Locate the cell with the specified text and output its (X, Y) center coordinate. 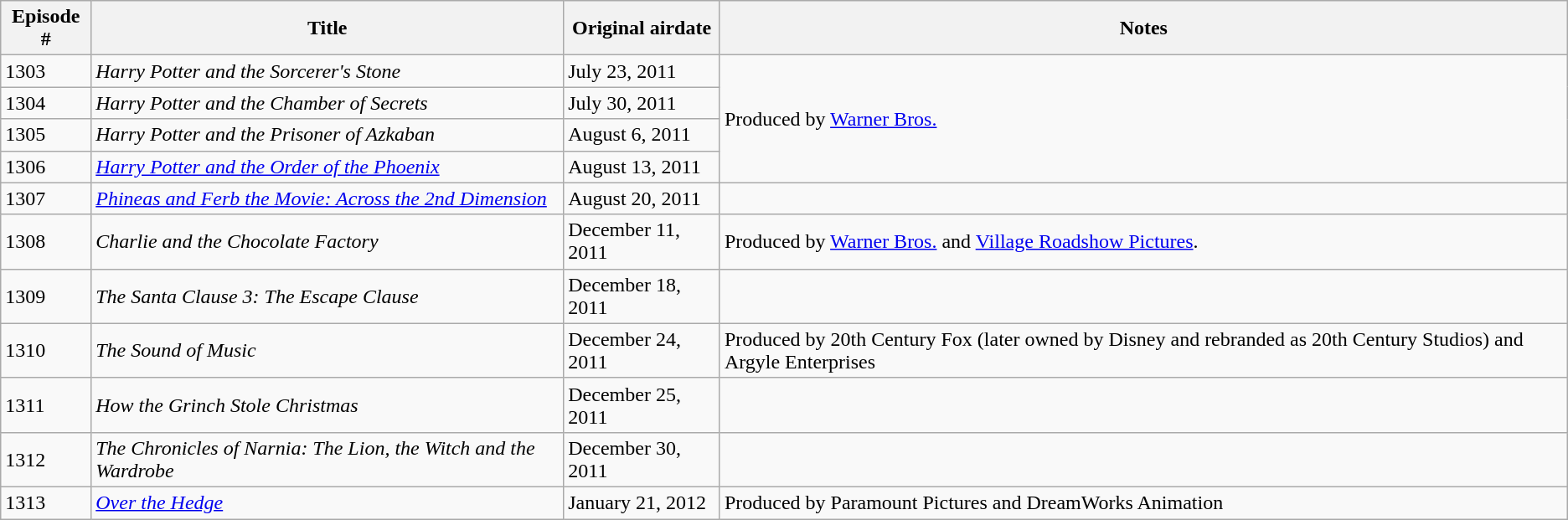
Title (328, 28)
July 23, 2011 (642, 71)
The Sound of Music (328, 350)
Phineas and Ferb the Movie: Across the 2nd Dimension (328, 198)
1310 (46, 350)
Episode # (46, 28)
1305 (46, 135)
The Santa Clause 3: The Escape Clause (328, 296)
Notes (1143, 28)
Harry Potter and the Chamber of Secrets (328, 103)
How the Grinch Stole Christmas (328, 405)
December 11, 2011 (642, 241)
1311 (46, 405)
January 21, 2012 (642, 502)
Harry Potter and the Sorcerer's Stone (328, 71)
Produced by Paramount Pictures and DreamWorks Animation (1143, 502)
1306 (46, 167)
August 13, 2011 (642, 167)
1309 (46, 296)
August 20, 2011 (642, 198)
1308 (46, 241)
December 18, 2011 (642, 296)
1304 (46, 103)
Produced by 20th Century Fox (later owned by Disney and rebranded as 20th Century Studios) and Argyle Enterprises (1143, 350)
December 24, 2011 (642, 350)
August 6, 2011 (642, 135)
December 30, 2011 (642, 459)
Charlie and the Chocolate Factory (328, 241)
July 30, 2011 (642, 103)
1303 (46, 71)
The Chronicles of Narnia: The Lion, the Witch and the Wardrobe (328, 459)
Harry Potter and the Prisoner of Azkaban (328, 135)
Produced by Warner Bros. and Village Roadshow Pictures. (1143, 241)
1307 (46, 198)
Original airdate (642, 28)
1312 (46, 459)
December 25, 2011 (642, 405)
Harry Potter and the Order of the Phoenix (328, 167)
Over the Hedge (328, 502)
1313 (46, 502)
Produced by Warner Bros. (1143, 119)
